From the cell containing the given text, extract its center point as [X, Y] coordinate. 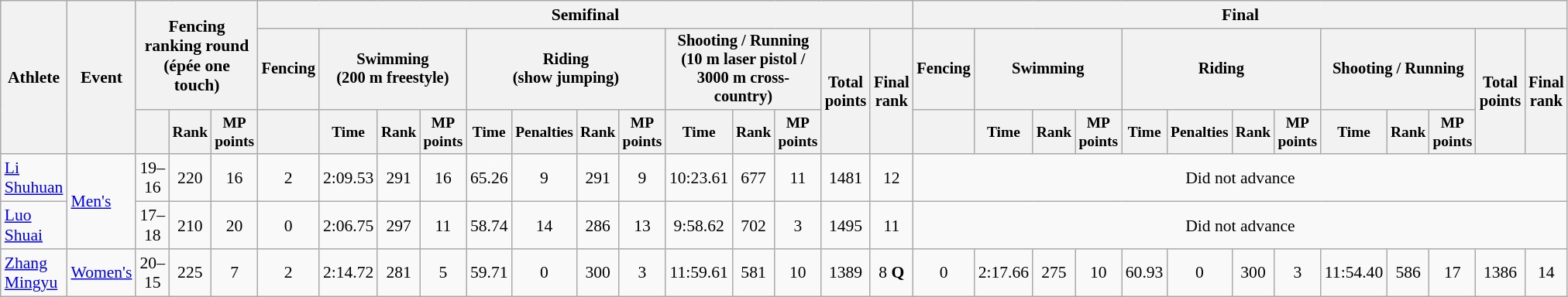
220 [191, 178]
Women's [101, 272]
58.74 [490, 226]
8 Q [891, 272]
Event [101, 77]
Athlete [34, 77]
7 [235, 272]
Riding [1221, 70]
1481 [846, 178]
Zhang Mingyu [34, 272]
Swimming(200 m freestyle) [393, 70]
11:54.40 [1354, 272]
275 [1054, 272]
2:09.53 [349, 178]
Shooting / Running [1398, 70]
19–16 [152, 178]
Semifinal [586, 15]
17 [1453, 272]
586 [1408, 272]
2:06.75 [349, 226]
581 [753, 272]
225 [191, 272]
2:17.66 [1004, 272]
59.71 [490, 272]
Luo Shuai [34, 226]
5 [443, 272]
1386 [1500, 272]
11:59.61 [699, 272]
10:23.61 [699, 178]
2:14.72 [349, 272]
60.93 [1145, 272]
1389 [846, 272]
13 [642, 226]
Swimming [1048, 70]
297 [398, 226]
Riding(show jumping) [566, 70]
12 [891, 178]
17–18 [152, 226]
210 [191, 226]
65.26 [490, 178]
20 [235, 226]
1495 [846, 226]
20–15 [152, 272]
9:58.62 [699, 226]
Shooting / Running(10 m laser pistol / 3000 m cross-country) [744, 70]
281 [398, 272]
702 [753, 226]
Men's [101, 202]
Final [1240, 15]
Fencing ranking round(épée one touch) [197, 56]
Li Shuhuan [34, 178]
677 [753, 178]
286 [598, 226]
